Pinpoint the cell where the given text exists, returning its [x, y] midpoint coordinate. 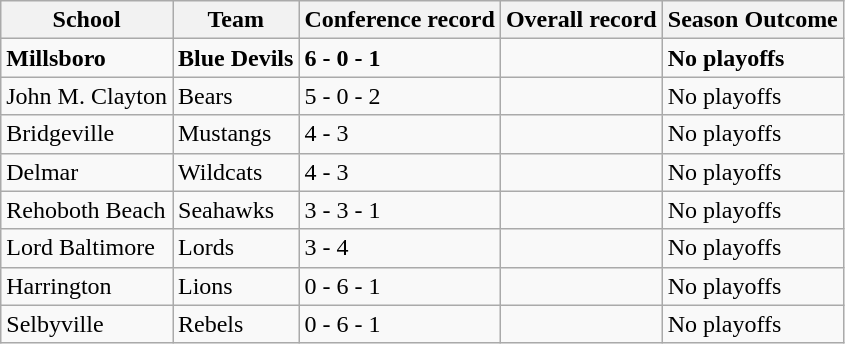
Bears [235, 96]
Conference record [400, 20]
Harrington [87, 286]
Lord Baltimore [87, 248]
Bridgeville [87, 134]
Rehoboth Beach [87, 210]
3 - 4 [400, 248]
Team [235, 20]
5 - 0 - 2 [400, 96]
John M. Clayton [87, 96]
Mustangs [235, 134]
Season Outcome [752, 20]
School [87, 20]
Lords [235, 248]
6 - 0 - 1 [400, 58]
Seahawks [235, 210]
Overall record [581, 20]
Lions [235, 286]
Rebels [235, 324]
Millsboro [87, 58]
Wildcats [235, 172]
Blue Devils [235, 58]
Delmar [87, 172]
3 - 3 - 1 [400, 210]
Selbyville [87, 324]
